Scan for the cell matching the given text and deliver its (x, y) coordinate at center. 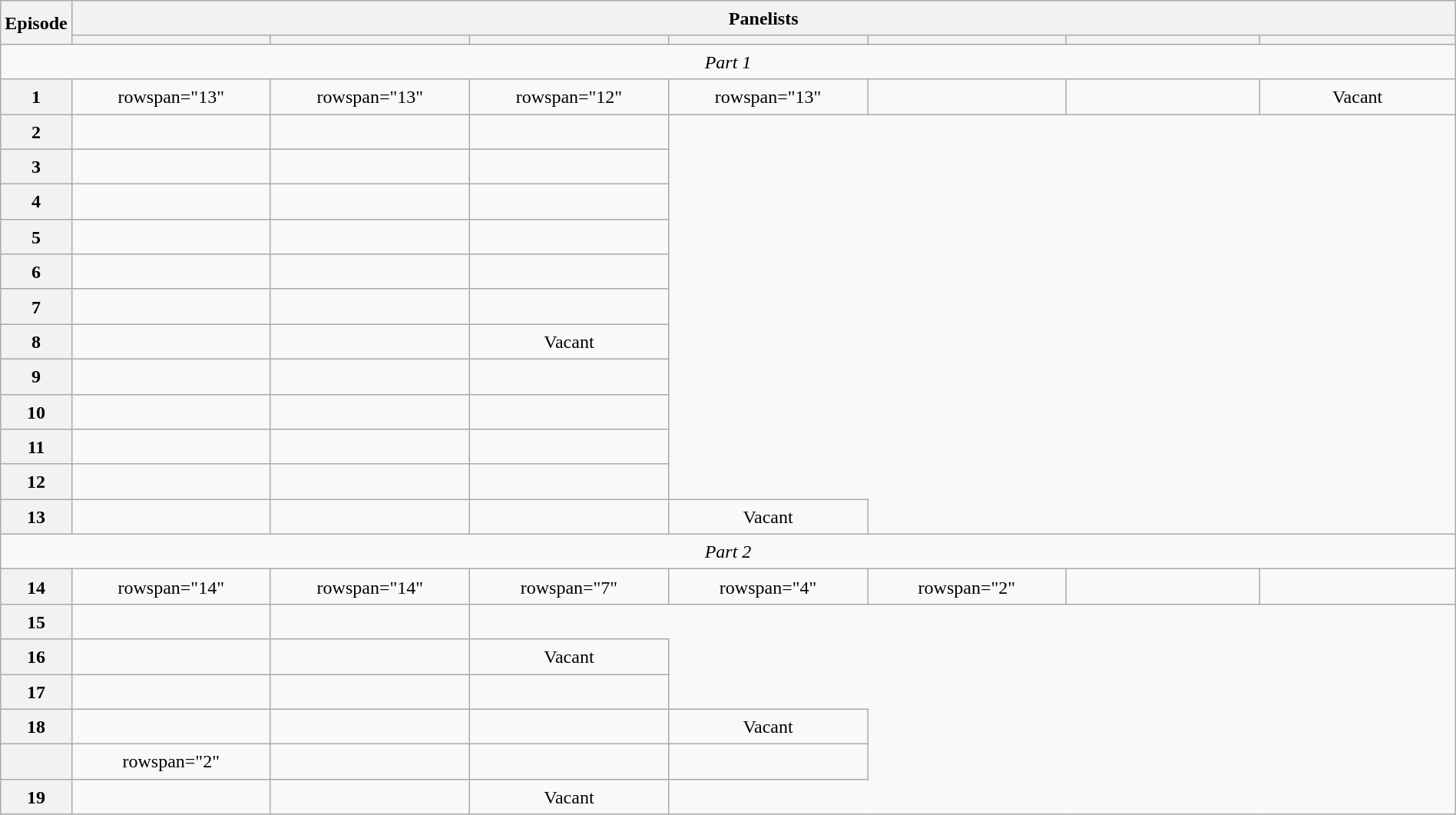
13 (36, 517)
1 (36, 97)
10 (36, 412)
6 (36, 272)
19 (36, 797)
8 (36, 342)
3 (36, 167)
17 (36, 692)
rowspan="7" (568, 587)
rowspan="4" (768, 587)
5 (36, 237)
15 (36, 621)
Part 1 (728, 61)
18 (36, 727)
7 (36, 306)
4 (36, 202)
11 (36, 447)
16 (36, 657)
Episode (36, 23)
rowspan="12" (568, 97)
14 (36, 587)
9 (36, 376)
Part 2 (728, 552)
2 (36, 131)
Panelists (763, 18)
12 (36, 482)
